Output the (x, y) coordinate of the center of the cell containing the given text.  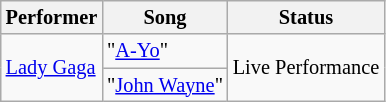
"John Wayne" (165, 85)
Status (306, 17)
Performer (52, 17)
"A-Yo" (165, 51)
Live Performance (306, 68)
Lady Gaga (52, 68)
Song (165, 17)
